Provide the [X, Y] coordinate of the cell's center where the given text is located.  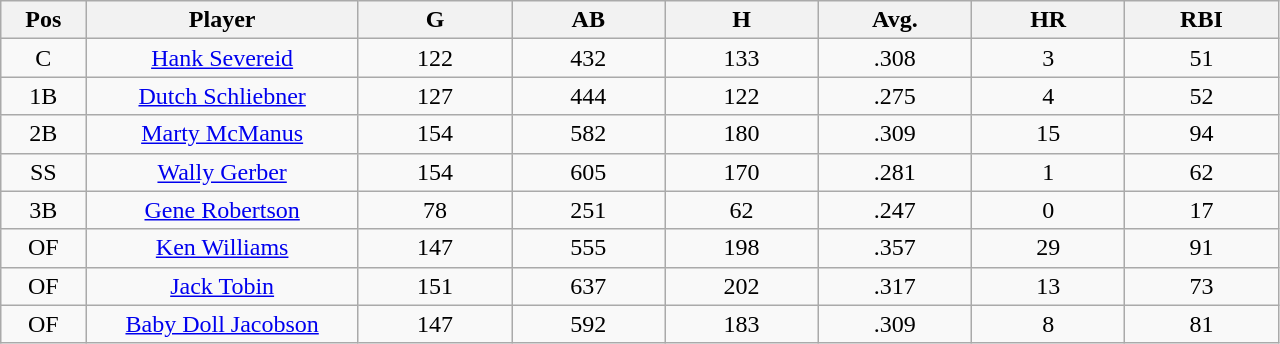
Avg. [894, 20]
Dutch Schliebner [222, 96]
555 [588, 248]
17 [1202, 210]
2B [44, 134]
Gene Robertson [222, 210]
8 [1048, 324]
52 [1202, 96]
Player [222, 20]
Marty McManus [222, 134]
RBI [1202, 20]
Hank Severeid [222, 58]
73 [1202, 286]
78 [434, 210]
0 [1048, 210]
1 [1048, 172]
183 [742, 324]
202 [742, 286]
SS [44, 172]
29 [1048, 248]
.357 [894, 248]
251 [588, 210]
3 [1048, 58]
91 [1202, 248]
605 [588, 172]
Baby Doll Jacobson [222, 324]
13 [1048, 286]
582 [588, 134]
.247 [894, 210]
Ken Williams [222, 248]
15 [1048, 134]
180 [742, 134]
151 [434, 286]
198 [742, 248]
81 [1202, 324]
Wally Gerber [222, 172]
170 [742, 172]
G [434, 20]
94 [1202, 134]
133 [742, 58]
637 [588, 286]
HR [1048, 20]
444 [588, 96]
H [742, 20]
1B [44, 96]
3B [44, 210]
.281 [894, 172]
C [44, 58]
Jack Tobin [222, 286]
AB [588, 20]
51 [1202, 58]
432 [588, 58]
592 [588, 324]
4 [1048, 96]
.308 [894, 58]
127 [434, 96]
.317 [894, 286]
Pos [44, 20]
.275 [894, 96]
